Scan for the cell matching the given text and deliver its (X, Y) coordinate at center. 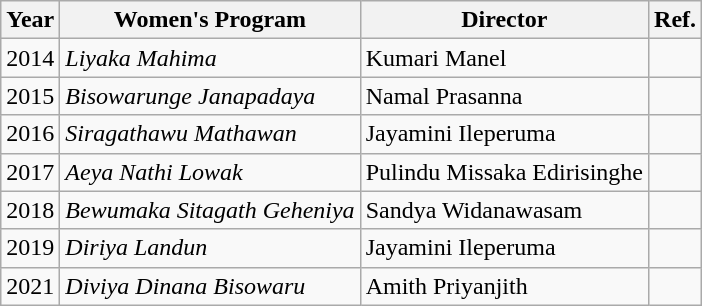
Diriya Landun (210, 248)
Bewumaka Sitagath Geheniya (210, 210)
Siragathawu Mathawan (210, 134)
Women's Program (210, 20)
2018 (30, 210)
Pulindu Missaka Edirisinghe (504, 172)
2014 (30, 58)
Kumari Manel (504, 58)
2021 (30, 286)
2015 (30, 96)
Director (504, 20)
Amith Priyanjith (504, 286)
Year (30, 20)
Ref. (676, 20)
Namal Prasanna (504, 96)
2016 (30, 134)
2019 (30, 248)
2017 (30, 172)
Bisowarunge Janapadaya (210, 96)
Liyaka Mahima (210, 58)
Aeya Nathi Lowak (210, 172)
Diviya Dinana Bisowaru (210, 286)
Sandya Widanawasam (504, 210)
